Output the (X, Y) coordinate of the center of the cell containing the given text.  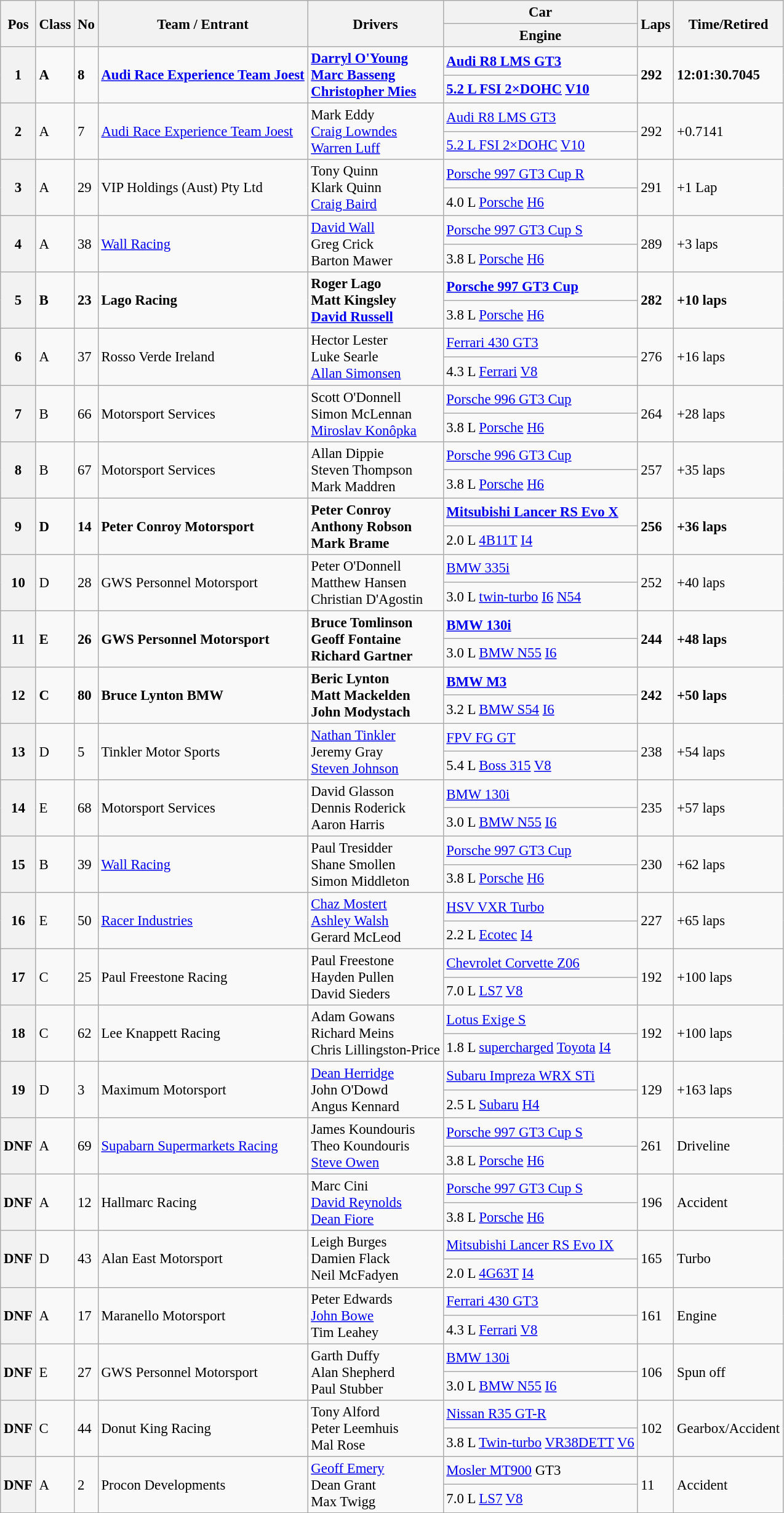
+28 laps (729, 414)
289 (656, 244)
Bruce Lynton BMW (203, 696)
+62 laps (729, 864)
+35 laps (729, 470)
BMW M3 (540, 681)
238 (656, 752)
3.8 L Twin-turbo VR38DETT V6 (540, 1442)
Peter Conroy Motorsport (203, 526)
276 (656, 357)
1.8 L supercharged Toyota I4 (540, 1048)
Supabarn Supermarkets Racing (203, 1146)
19 (18, 1090)
Chaz Mostert Ashley Walsh Gerard McLeod (375, 921)
Porsche 997 GT3 Cup R (540, 174)
Beric Lynton Matt Mackelden John Modystach (375, 696)
Geoff Emery Dean Grant Max Twigg (375, 1485)
Mitsubishi Lancer RS Evo IX (540, 1245)
37 (86, 357)
43 (86, 1259)
Tony Alford Peter Leemhuis Mal Rose (375, 1428)
1 (18, 75)
Leigh Burges Damien Flack Neil McFadyen (375, 1259)
Car (540, 12)
80 (86, 696)
4.0 L Porsche H6 (540, 202)
Alan East Motorsport (203, 1259)
161 (656, 1315)
Peter O'Donnell Matthew Hansen Christian D'Agostin (375, 582)
15 (18, 864)
+16 laps (729, 357)
4 (18, 244)
10 (18, 582)
Marc Cini David Reynolds Dean Fiore (375, 1203)
69 (86, 1146)
+54 laps (729, 752)
39 (86, 864)
291 (656, 188)
227 (656, 921)
3.0 L twin-turbo I6 N54 (540, 596)
25 (86, 977)
264 (656, 414)
27 (86, 1372)
Driveline (729, 1146)
282 (656, 300)
16 (18, 921)
+40 laps (729, 582)
Maranello Motorsport (203, 1315)
Maximum Motorsport (203, 1090)
Mitsubishi Lancer RS Evo X (540, 512)
106 (656, 1372)
Subaru Impreza WRX STi (540, 1076)
Lotus Exige S (540, 1019)
2.2 L Ecotec I4 (540, 935)
Class (55, 23)
+163 laps (729, 1090)
Paul Freestone Racing (203, 977)
No (86, 23)
Chevrolet Corvette Z06 (540, 963)
23 (86, 300)
Garth Duffy Alan Shepherd Paul Stubber (375, 1372)
Nathan Tinkler Jeremy Gray Steven Johnson (375, 752)
Lee Knappett Racing (203, 1033)
Spun off (729, 1372)
13 (18, 752)
Drivers (375, 23)
+1 Lap (729, 188)
50 (86, 921)
Roger Lago Matt Kingsley David Russell (375, 300)
38 (86, 244)
+57 laps (729, 808)
Paul Freestone Hayden Pullen David Sieders (375, 977)
Mosler MT900 GT3 (540, 1471)
Time/Retired (729, 23)
62 (86, 1033)
Hallmarc Racing (203, 1203)
2.0 L 4G63T I4 (540, 1273)
+10 laps (729, 300)
Scott O'Donnell Simon McLennan Miroslav Konôpka (375, 414)
+0.7141 (729, 132)
6 (18, 357)
Peter Edwards John Bowe Tim Leahey (375, 1315)
+36 laps (729, 526)
Allan Dippie Steven Thompson Mark Maddren (375, 470)
235 (656, 808)
Tinkler Motor Sports (203, 752)
Dean Herridge John O'Dowd Angus Kennard (375, 1090)
5.4 L Boss 315 V8 (540, 766)
244 (656, 639)
261 (656, 1146)
12:01:30.7045 (729, 75)
James Koundouris Theo Koundouris Steve Owen (375, 1146)
+48 laps (729, 639)
+3 laps (729, 244)
Pos (18, 23)
Lago Racing (203, 300)
252 (656, 582)
28 (86, 582)
256 (656, 526)
9 (18, 526)
Turbo (729, 1259)
VIP Holdings (Aust) Pty Ltd (203, 188)
HSV VXR Turbo (540, 907)
+50 laps (729, 696)
18 (18, 1033)
257 (656, 470)
Racer Industries (203, 921)
Adam Gowans Richard Meins Chris Lillingston-Price (375, 1033)
26 (86, 639)
129 (656, 1090)
Hector Lester Luke Searle Allan Simonsen (375, 357)
67 (86, 470)
Bruce Tomlinson Geoff Fontaine Richard Gartner (375, 639)
230 (656, 864)
+65 laps (729, 921)
2.5 L Subaru H4 (540, 1104)
102 (656, 1428)
Team / Entrant (203, 23)
Laps (656, 23)
David Wall Greg Crick Barton Mawer (375, 244)
Paul Tresidder Shane Smollen Simon Middleton (375, 864)
196 (656, 1203)
Nissan R35 GT-R (540, 1414)
68 (86, 808)
David Glasson Dennis Roderick Aaron Harris (375, 808)
BMW 335i (540, 568)
66 (86, 414)
Peter Conroy Anthony Robson Mark Brame (375, 526)
3.2 L BMW S54 I6 (540, 709)
Gearbox/Accident (729, 1428)
Rosso Verde Ireland (203, 357)
44 (86, 1428)
Mark Eddy Craig Lowndes Warren Luff (375, 132)
29 (86, 188)
Donut King Racing (203, 1428)
Tony Quinn Klark Quinn Craig Baird (375, 188)
Darryl O'Young Marc Basseng Christopher Mies (375, 75)
FPV FG GT (540, 737)
2.0 L 4B11T I4 (540, 540)
242 (656, 696)
165 (656, 1259)
Procon Developments (203, 1485)
